Return the (x, y) coordinate for the center point of the cell that contains the specified text.  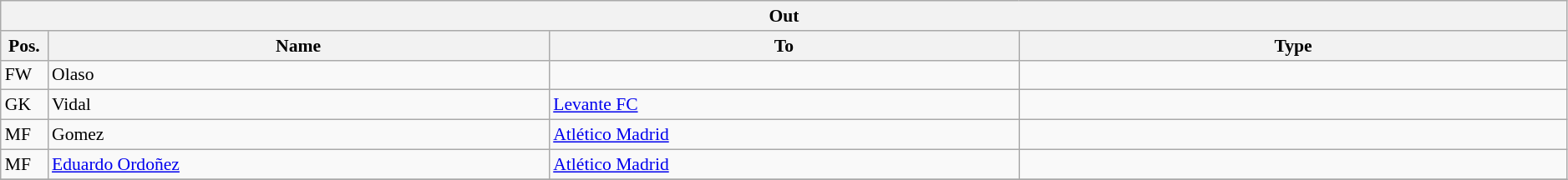
Eduardo Ordoñez (298, 164)
Out (784, 16)
FW (24, 75)
Gomez (298, 135)
Type (1293, 46)
Vidal (298, 105)
Levante FC (784, 105)
Pos. (24, 46)
Olaso (298, 75)
Name (298, 46)
GK (24, 105)
To (784, 46)
